Detect which cell encompasses the target text, then output its (x, y) center coordinate. 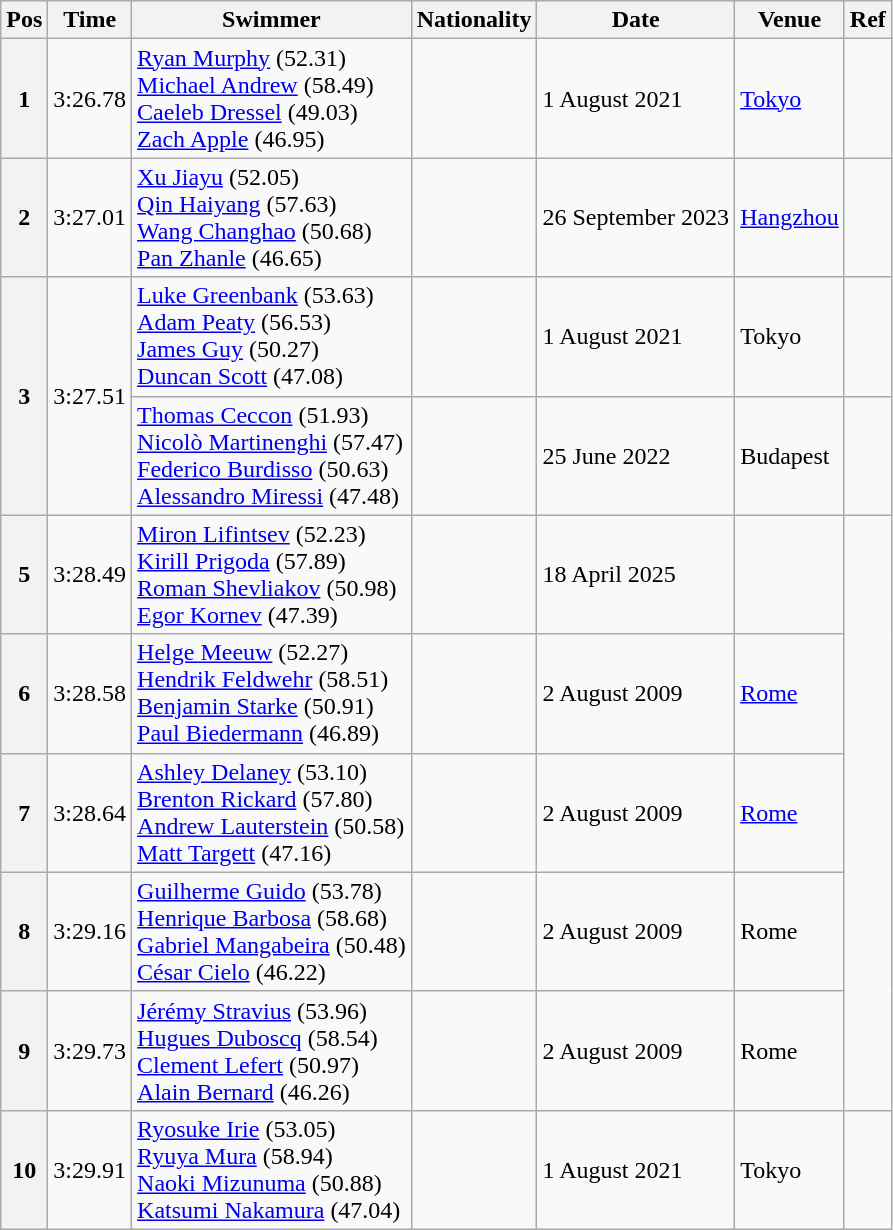
Budapest (790, 456)
3:27.51 (90, 396)
3:28.49 (90, 574)
26 September 2023 (636, 218)
3:29.91 (90, 1170)
25 June 2022 (636, 456)
Thomas Ceccon (51.93)Nicolò Martinenghi (57.47)Federico Burdisso (50.63)Alessandro Miressi (47.48) (272, 456)
Time (90, 20)
Swimmer (272, 20)
Xu Jiayu (52.05)Qin Haiyang (57.63)Wang Changhao (50.68)Pan Zhanle (46.65) (272, 218)
Miron Lifintsev (52.23)Kirill Prigoda (57.89)Roman Shevliakov (50.98)Egor Kornev (47.39) (272, 574)
10 (24, 1170)
Pos (24, 20)
3:29.16 (90, 932)
Ryan Murphy (52.31)Michael Andrew (58.49)Caeleb Dressel (49.03)Zach Apple (46.95) (272, 98)
9 (24, 1050)
2 (24, 218)
Ashley Delaney (53.10)Brenton Rickard (57.80)Andrew Lauterstein (50.58)Matt Targett (47.16) (272, 812)
7 (24, 812)
3:27.01 (90, 218)
Ryosuke Irie (53.05)Ryuya Mura (58.94)Naoki Mizunuma (50.88)Katsumi Nakamura (47.04) (272, 1170)
3:28.64 (90, 812)
18 April 2025 (636, 574)
6 (24, 694)
3:28.58 (90, 694)
1 (24, 98)
Hangzhou (790, 218)
Helge Meeuw (52.27)Hendrik Feldwehr (58.51)Benjamin Starke (50.91)Paul Biedermann (46.89) (272, 694)
5 (24, 574)
Guilherme Guido (53.78)Henrique Barbosa (58.68)Gabriel Mangabeira (50.48)César Cielo (46.22) (272, 932)
8 (24, 932)
Date (636, 20)
3 (24, 396)
Ref (868, 20)
Venue (790, 20)
3:26.78 (90, 98)
3:29.73 (90, 1050)
Luke Greenbank (53.63)Adam Peaty (56.53)James Guy (50.27)Duncan Scott (47.08) (272, 336)
Nationality (474, 20)
Jérémy Stravius (53.96)Hugues Duboscq (58.54)Clement Lefert (50.97)Alain Bernard (46.26) (272, 1050)
